Capture the cell that displays the provided text and extract its (x, y) central coordinate. 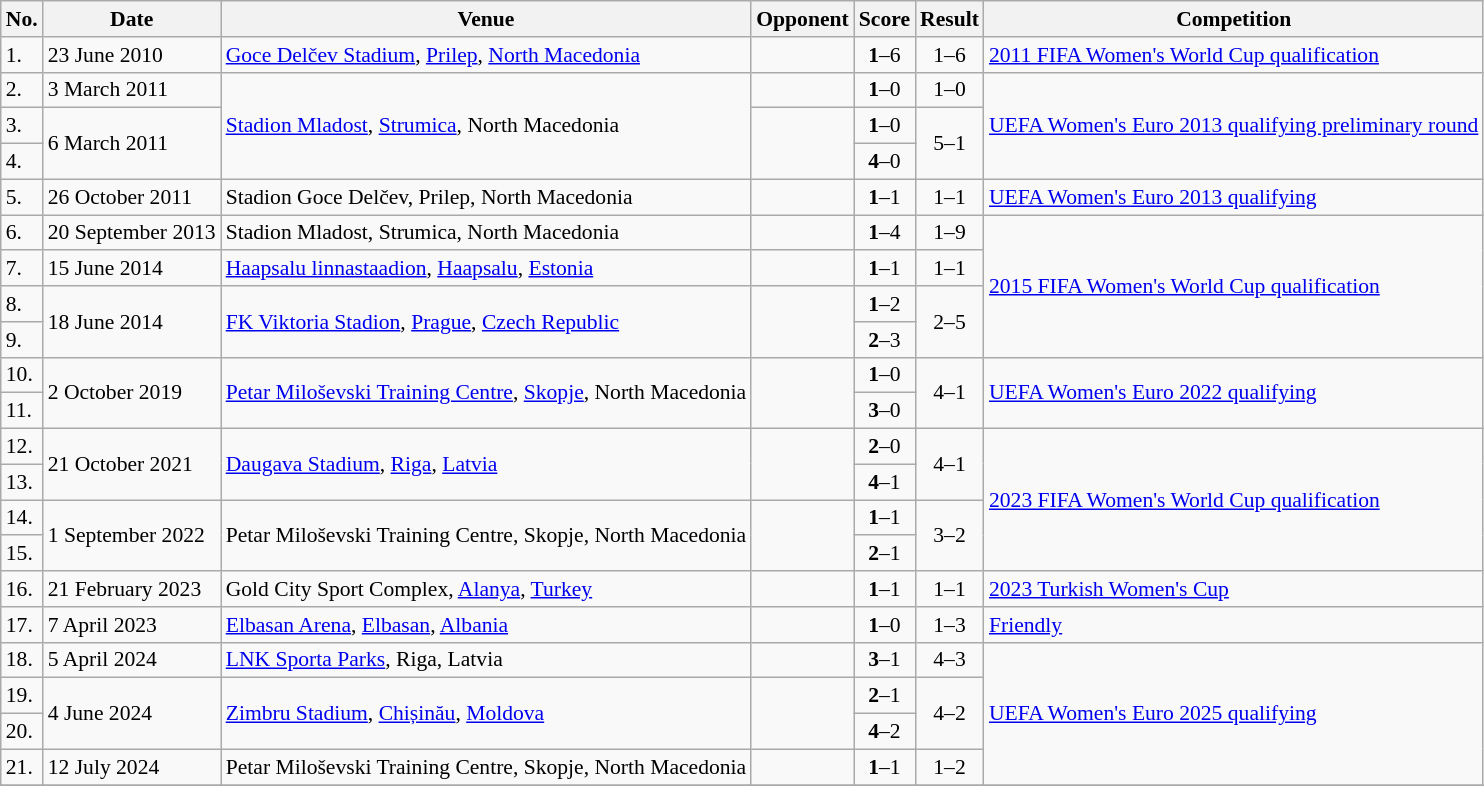
1–3 (950, 625)
Score (884, 19)
9. (22, 340)
4–0 (884, 162)
4. (22, 162)
15 June 2014 (132, 269)
20. (22, 732)
7 April 2023 (132, 625)
UEFA Women's Euro 2013 qualifying preliminary round (1234, 126)
2–0 (884, 447)
7. (22, 269)
6 March 2011 (132, 144)
2 October 2019 (132, 392)
1–4 (884, 233)
Opponent (802, 19)
2015 FIFA Women's World Cup qualification (1234, 286)
Result (950, 19)
2011 FIFA Women's World Cup qualification (1234, 55)
Date (132, 19)
11. (22, 411)
Competition (1234, 19)
12. (22, 447)
Stadion Goce Delčev, Prilep, North Macedonia (486, 197)
1–9 (950, 233)
Haapsalu linnastaadion, Haapsalu, Estonia (486, 269)
8. (22, 304)
No. (22, 19)
2–5 (950, 322)
2–3 (884, 340)
23 June 2010 (132, 55)
19. (22, 696)
1. (22, 55)
18 June 2014 (132, 322)
2023 Turkish Women's Cup (1234, 589)
6. (22, 233)
Friendly (1234, 625)
21. (22, 767)
3–2 (950, 536)
20 September 2013 (132, 233)
Goce Delčev Stadium, Prilep, North Macedonia (486, 55)
UEFA Women's Euro 2013 qualifying (1234, 197)
UEFA Women's Euro 2022 qualifying (1234, 392)
5 April 2024 (132, 660)
1 September 2022 (132, 536)
10. (22, 375)
3–1 (884, 660)
3. (22, 126)
FK Viktoria Stadion, Prague, Czech Republic (486, 322)
15. (22, 554)
13. (22, 482)
Gold City Sport Complex, Alanya, Turkey (486, 589)
4 June 2024 (132, 714)
26 October 2011 (132, 197)
21 February 2023 (132, 589)
21 October 2021 (132, 464)
5–1 (950, 144)
4–3 (950, 660)
2. (22, 90)
2023 FIFA Women's World Cup qualification (1234, 500)
Venue (486, 19)
Daugava Stadium, Riga, Latvia (486, 464)
UEFA Women's Euro 2025 qualifying (1234, 713)
5. (22, 197)
12 July 2024 (132, 767)
3–0 (884, 411)
3 March 2011 (132, 90)
17. (22, 625)
18. (22, 660)
Zimbru Stadium, Chișinău, Moldova (486, 714)
14. (22, 518)
16. (22, 589)
Elbasan Arena, Elbasan, Albania (486, 625)
LNK Sporta Parks, Riga, Latvia (486, 660)
